From the cell containing the given text, extract its center point as (x, y) coordinate. 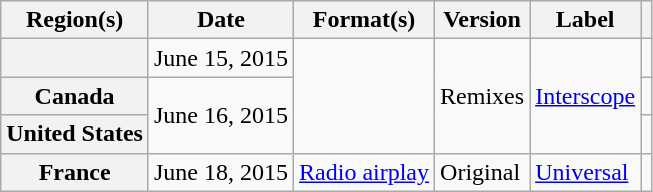
Canada (75, 96)
Original (482, 172)
June 18, 2015 (220, 172)
Version (482, 20)
Remixes (482, 96)
Interscope (586, 96)
Label (586, 20)
Date (220, 20)
United States (75, 134)
Radio airplay (364, 172)
Format(s) (364, 20)
June 15, 2015 (220, 58)
France (75, 172)
June 16, 2015 (220, 115)
Region(s) (75, 20)
Universal (586, 172)
